Return [x, y] of the center of cell containing provided text 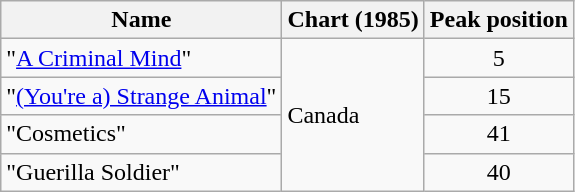
"Guerilla Soldier" [142, 172]
"(You're a) Strange Animal" [142, 96]
5 [498, 58]
"A Criminal Mind" [142, 58]
"Cosmetics" [142, 134]
40 [498, 172]
Name [142, 20]
Chart (1985) [353, 20]
Peak position [498, 20]
Canada [353, 115]
41 [498, 134]
15 [498, 96]
